Determine the [x, y] coordinate at the center of the cell enclosing the given text.  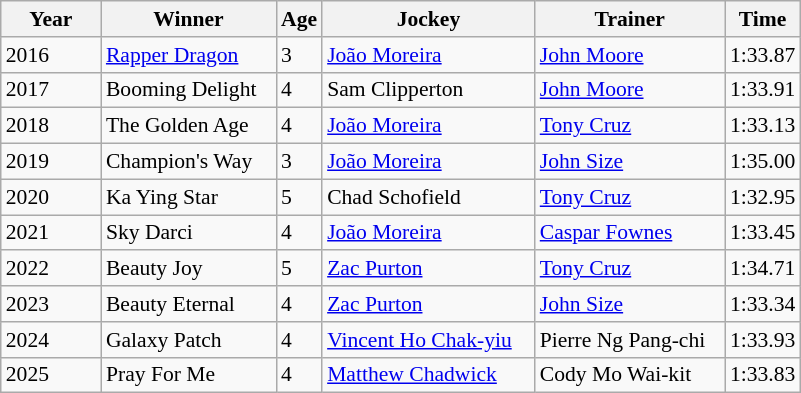
Age [299, 19]
2020 [51, 197]
Jockey [428, 19]
Champion's Way [188, 162]
Pray For Me [188, 375]
2018 [51, 126]
1:33.91 [762, 90]
Matthew Chadwick [428, 375]
Pierre Ng Pang-chi [630, 340]
1:33.93 [762, 340]
2016 [51, 55]
1:33.13 [762, 126]
Rapper Dragon [188, 55]
1:33.34 [762, 304]
1:32.95 [762, 197]
1:33.45 [762, 233]
1:35.00 [762, 162]
Cody Mo Wai-kit [630, 375]
Beauty Joy [188, 269]
Winner [188, 19]
2017 [51, 90]
Sam Clipperton [428, 90]
Chad Schofield [428, 197]
1:33.83 [762, 375]
Caspar Fownes [630, 233]
2023 [51, 304]
Ka Ying Star [188, 197]
The Golden Age [188, 126]
Sky Darci [188, 233]
Time [762, 19]
2025 [51, 375]
1:34.71 [762, 269]
2022 [51, 269]
Vincent Ho Chak-yiu [428, 340]
Galaxy Patch [188, 340]
1:33.87 [762, 55]
Beauty Eternal [188, 304]
Year [51, 19]
2021 [51, 233]
2024 [51, 340]
Trainer [630, 19]
2019 [51, 162]
Booming Delight [188, 90]
